Scan for the cell matching the given text and deliver its (x, y) coordinate at center. 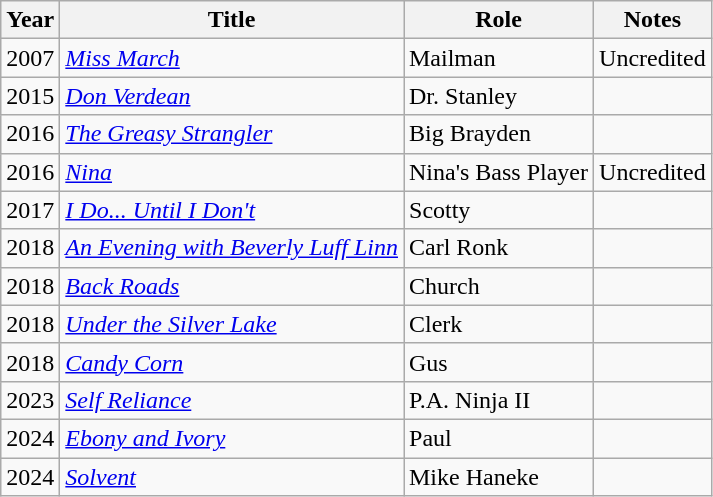
Nina's Bass Player (499, 172)
P.A. Ninja II (499, 400)
Back Roads (232, 286)
Carl Ronk (499, 248)
Scotty (499, 210)
Candy Corn (232, 362)
2015 (30, 96)
Nina (232, 172)
Paul (499, 438)
2023 (30, 400)
Self Reliance (232, 400)
Solvent (232, 477)
Dr. Stanley (499, 96)
Big Brayden (499, 134)
2007 (30, 58)
Under the Silver Lake (232, 324)
Role (499, 20)
Gus (499, 362)
Don Verdean (232, 96)
Church (499, 286)
Ebony and Ivory (232, 438)
I Do... Until I Don't (232, 210)
An Evening with Beverly Luff Linn (232, 248)
Title (232, 20)
Year (30, 20)
Clerk (499, 324)
Notes (653, 20)
Miss March (232, 58)
2017 (30, 210)
Mailman (499, 58)
The Greasy Strangler (232, 134)
Mike Haneke (499, 477)
